For the text-containing cell, return its midpoint in (X, Y) coordinate format. 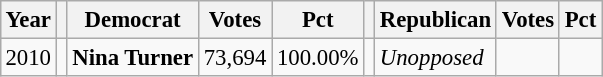
2010 (28, 57)
Nina Turner (133, 57)
100.00% (318, 57)
Year (28, 20)
Republican (435, 20)
Unopposed (435, 57)
Democrat (133, 20)
73,694 (234, 57)
